Scan for the cell matching the given text and deliver its [X, Y] coordinate at center. 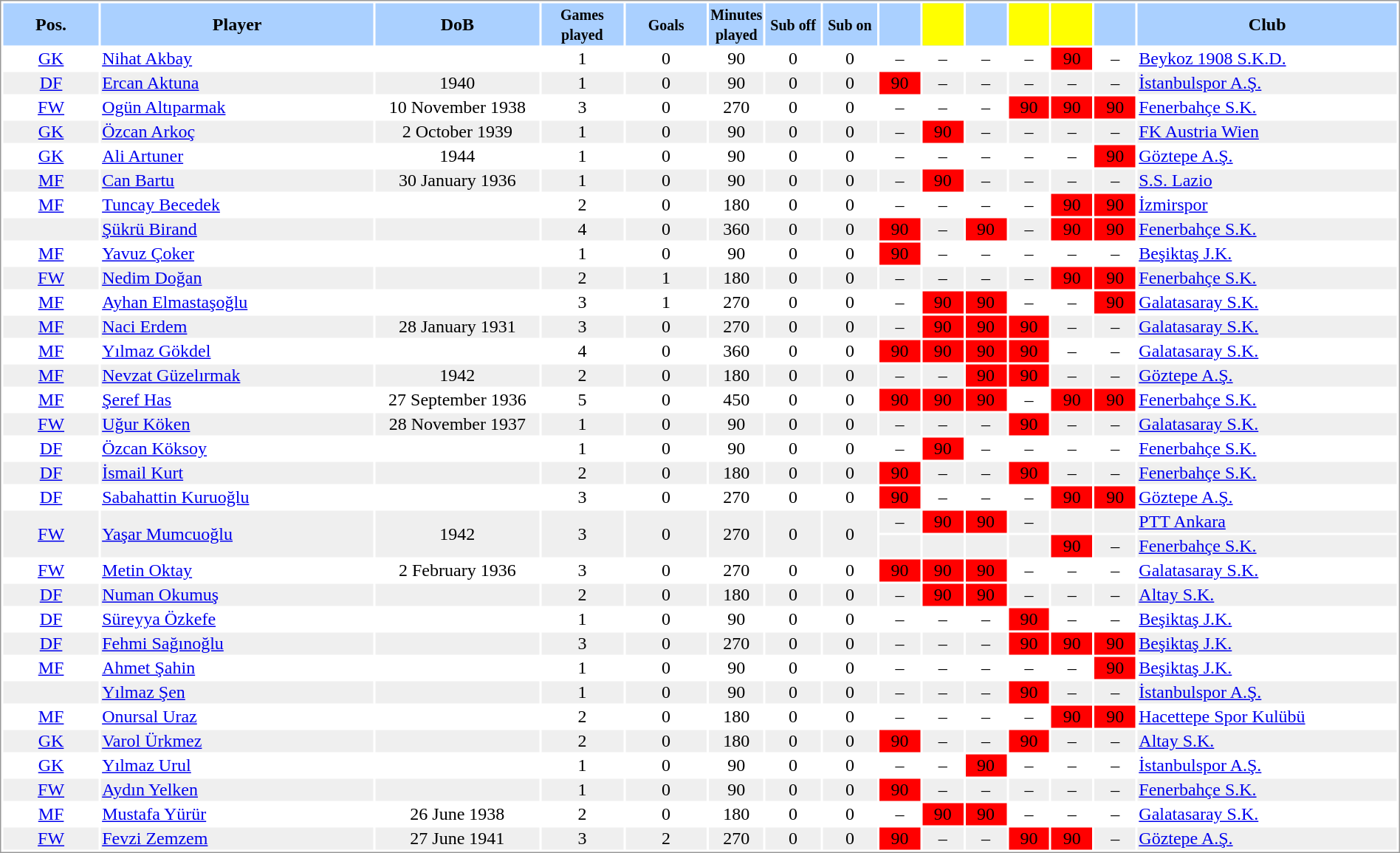
Özcan Arkoç [238, 132]
2 February 1936 [458, 571]
Sub on [850, 24]
Ogün Altıparmak [238, 107]
28 January 1931 [458, 327]
Naci Erdem [238, 327]
Özcan Köksoy [238, 448]
Sabahattin Kuruoğlu [238, 497]
Yaşar Mumcuoğlu [238, 535]
DoB [458, 24]
Pos. [50, 24]
10 November 1938 [458, 107]
Goals [666, 24]
Metin Oktay [238, 571]
Ayhan Elmastaşoğlu [238, 302]
Tuncay Becedek [238, 205]
İzmirspor [1267, 205]
Yılmaz Urul [238, 766]
Yavuz Çoker [238, 253]
27 September 1936 [458, 400]
Gamesplayed [582, 24]
Mustafa Yürür [238, 815]
1944 [458, 156]
Uğur Köken [238, 425]
FK Austria Wien [1267, 132]
5 [582, 400]
Nedim Doğan [238, 278]
Fehmi Sağınoğlu [238, 643]
Süreyya Özkefe [238, 620]
Numan Okumuş [238, 595]
28 November 1937 [458, 425]
Sub off [793, 24]
26 June 1938 [458, 815]
Club [1267, 24]
30 January 1936 [458, 181]
Hacettepe Spor Kulübü [1267, 717]
Ercan Aktuna [238, 83]
Onursal Uraz [238, 717]
Ahmet Şahin [238, 668]
Yılmaz Şen [238, 692]
Can Bartu [238, 181]
Minutesplayed [736, 24]
Varol Ürkmez [238, 741]
Şeref Has [238, 400]
450 [736, 400]
PTT Ankara [1267, 522]
Ali Artuner [238, 156]
Aydın Yelken [238, 789]
27 June 1941 [458, 838]
Fevzi Zemzem [238, 838]
S.S. Lazio [1267, 181]
2 October 1939 [458, 132]
Yılmaz Gökdel [238, 351]
İsmail Kurt [238, 473]
Beykoz 1908 S.K.D. [1267, 58]
Player [238, 24]
Şükrü Birand [238, 230]
Nihat Akbay [238, 58]
Nevzat Güzelırmak [238, 376]
1940 [458, 83]
